Pinpoint the cell where the given text exists, returning its (x, y) midpoint coordinate. 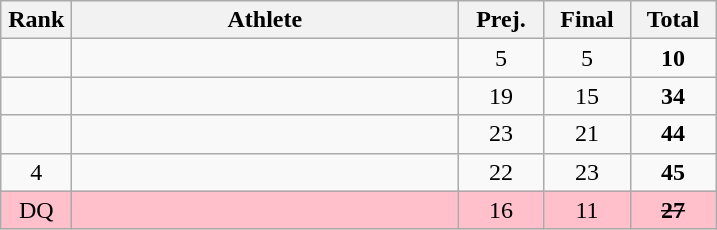
DQ (36, 210)
Rank (36, 20)
27 (673, 210)
44 (673, 134)
Final (587, 20)
34 (673, 96)
15 (587, 96)
19 (501, 96)
Athlete (265, 20)
21 (587, 134)
16 (501, 210)
22 (501, 172)
45 (673, 172)
10 (673, 58)
Total (673, 20)
11 (587, 210)
4 (36, 172)
Prej. (501, 20)
